Scan for the cell matching the given text and deliver its [X, Y] coordinate at center. 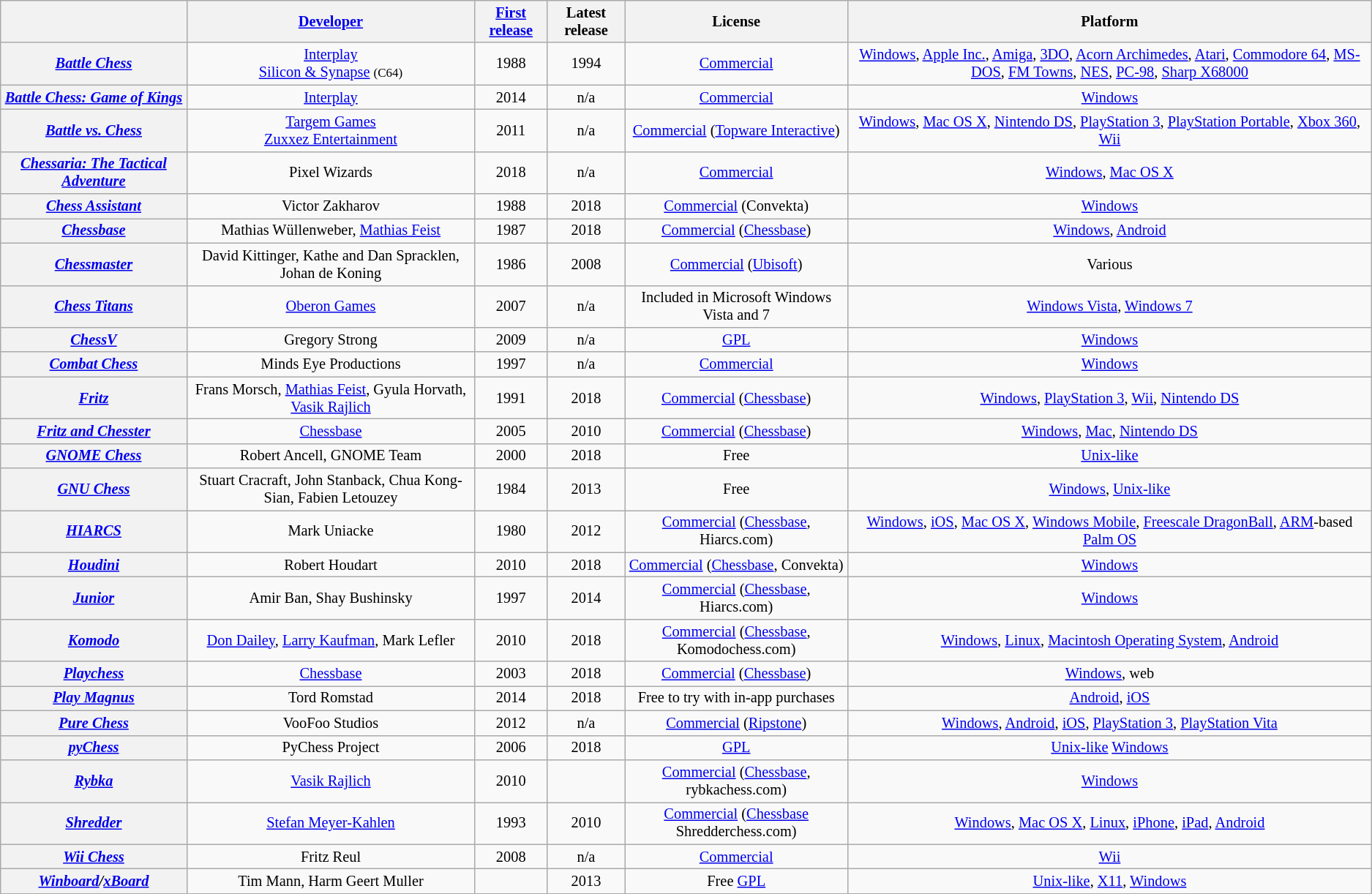
1993 [511, 823]
Victor Zakharov [331, 206]
Stefan Meyer-Kahlen [331, 823]
Free to try with in-app purchases [736, 698]
Gregory Strong [331, 339]
Fritz Reul [331, 857]
Windows, PlayStation 3, Wii, Nintendo DS [1109, 398]
Battle vs. Chess [94, 130]
Unix-like Windows [1109, 748]
Windows, web [1109, 674]
Pure Chess [94, 723]
Winboard/xBoard [94, 881]
HIARCS [94, 531]
Commercial (Chessbase, Komodochess.com) [736, 640]
2011 [511, 130]
Targem GamesZuxxez Entertainment [331, 130]
2007 [511, 307]
Vasik Rajlich [331, 781]
1991 [511, 398]
2009 [511, 339]
Rybka [94, 781]
PyChess Project [331, 748]
Chessaria: The Tactical Adventure [94, 173]
VooFoo Studios [331, 723]
Windows, Linux, Macintosh Operating System, Android [1109, 640]
Junior [94, 598]
Windows, Apple Inc., Amiga, 3DO, Acorn Archimedes, Atari, Commodore 64, MS-DOS, FM Towns, NES, PC-98, Sharp X68000 [1109, 64]
Commercial (Ripstone) [736, 723]
Combat Chess [94, 364]
Various [1109, 264]
Battle Chess: Game of Kings [94, 97]
Interplay [331, 97]
Chess Titans [94, 307]
Pixel Wizards [331, 173]
Playchess [94, 674]
Play Magnus [94, 698]
1984 [511, 489]
Free GPL [736, 881]
Mark Uniacke [331, 531]
Mathias Wüllenweber, Mathias Feist [331, 230]
2005 [511, 431]
2000 [511, 456]
Komodo [94, 640]
Windows, Mac OS X, Nintendo DS, PlayStation 3, PlayStation Portable, Xbox 360, Wii [1109, 130]
Android, iOS [1109, 698]
Fritz and Chesster [94, 431]
Commercial (Chessbase, Convekta) [736, 565]
Latest release [587, 21]
Commercial (Topware Interactive) [736, 130]
Commercial (Convekta) [736, 206]
Stuart Cracraft, John Stanback, Chua Kong-Sian, Fabien Letouzey [331, 489]
GNU Chess [94, 489]
1986 [511, 264]
GNOME Chess [94, 456]
License [736, 21]
Commercial (Chessbase Shredderchess.com) [736, 823]
pyChess [94, 748]
Don Dailey, Larry Kaufman, Mark Lefler [331, 640]
Wii [1109, 857]
Chess Assistant [94, 206]
Tord Romstad [331, 698]
Oberon Games [331, 307]
Windows, Mac OS X [1109, 173]
Developer [331, 21]
1980 [511, 531]
Windows, Android [1109, 230]
Frans Morsch, Mathias Feist, Gyula Horvath, Vasik Rajlich [331, 398]
Robert Ancell, GNOME Team [331, 456]
David Kittinger, Kathe and Dan Spracklen, Johan de Koning [331, 264]
Tim Mann, Harm Geert Muller [331, 881]
ChessV [94, 339]
1987 [511, 230]
Houdini [94, 565]
Shredder [94, 823]
Unix-like [1109, 456]
Battle Chess [94, 64]
Windows, Mac OS X, Linux, iPhone, iPad, Android [1109, 823]
Amir Ban, Shay Bushinsky [331, 598]
Windows, Mac, Nintendo DS [1109, 431]
Windows Vista, Windows 7 [1109, 307]
2006 [511, 748]
Unix-like, X11, Windows [1109, 881]
1994 [587, 64]
2003 [511, 674]
Windows, iOS, Mac OS X, Windows Mobile, Freescale DragonBall, ARM-based Palm OS [1109, 531]
Windows, Unix-like [1109, 489]
First release [511, 21]
Platform [1109, 21]
Fritz [94, 398]
Robert Houdart [331, 565]
InterplaySilicon & Synapse (C64) [331, 64]
Wii Chess [94, 857]
Minds Eye Productions [331, 364]
Windows, Android, iOS, PlayStation 3, PlayStation Vita [1109, 723]
Commercial (Ubisoft) [736, 264]
Commercial (Chessbase, rybkachess.com) [736, 781]
Chessmaster [94, 264]
Included in Microsoft Windows Vista and 7 [736, 307]
